Detect which cell encompasses the target text, then output its (x, y) center coordinate. 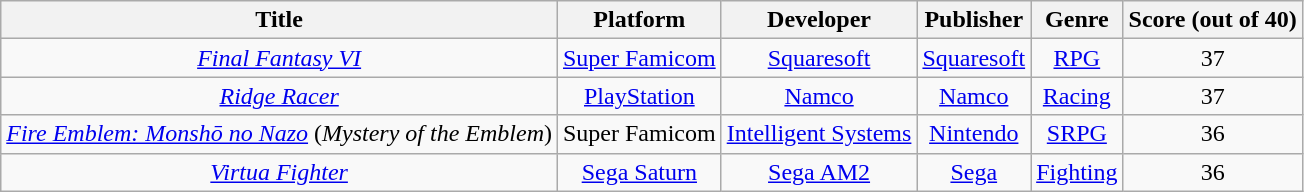
Developer (819, 20)
Virtua Fighter (280, 172)
Intelligent Systems (819, 134)
Fire Emblem: Monshō no Nazo (Mystery of the Emblem) (280, 134)
Nintendo (974, 134)
SRPG (1077, 134)
Genre (1077, 20)
Sega AM2 (819, 172)
Sega (974, 172)
Final Fantasy VI (280, 58)
Platform (639, 20)
Fighting (1077, 172)
Title (280, 20)
PlayStation (639, 96)
RPG (1077, 58)
Ridge Racer (280, 96)
Publisher (974, 20)
Sega Saturn (639, 172)
Racing (1077, 96)
Score (out of 40) (1212, 20)
